Output the [X, Y] coordinate of the center of the cell containing the given text.  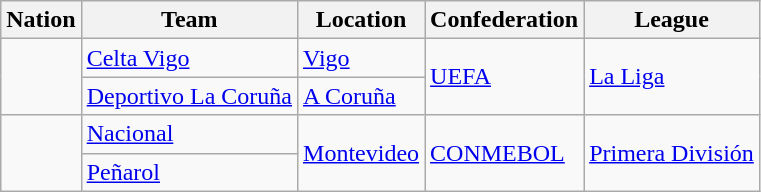
Nacional [189, 134]
UEFA [504, 77]
La Liga [672, 77]
Nation [41, 20]
Vigo [362, 58]
Primera División [672, 153]
Celta Vigo [189, 58]
Team [189, 20]
League [672, 20]
Montevideo [362, 153]
Peñarol [189, 172]
Location [362, 20]
Confederation [504, 20]
CONMEBOL [504, 153]
A Coruña [362, 96]
Deportivo La Coruña [189, 96]
